For the text-containing cell, return its midpoint in [X, Y] coordinate format. 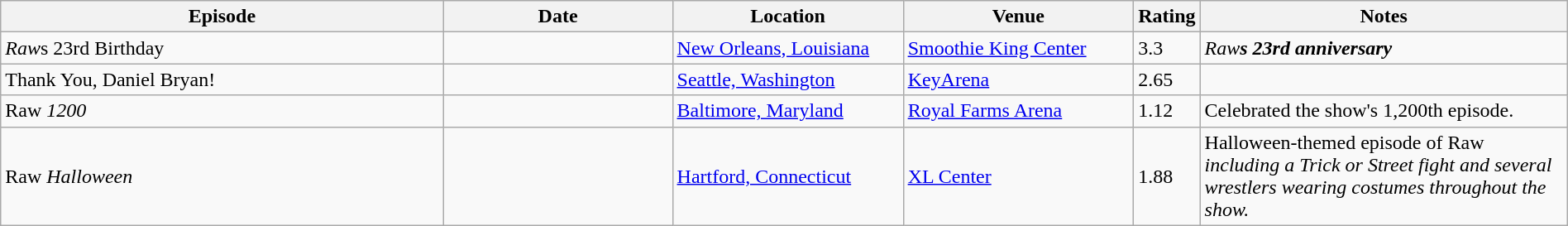
Celebrated the show's 1,200th episode. [1384, 111]
3.3 [1167, 48]
2.65 [1167, 79]
Episode [222, 17]
XL Center [1019, 176]
KeyArena [1019, 79]
Royal Farms Arena [1019, 111]
Venue [1019, 17]
Raw 1200 [222, 111]
Thank You, Daniel Bryan! [222, 79]
Location [787, 17]
Date [557, 17]
Raws 23rd Birthday [222, 48]
Seattle, Washington [787, 79]
New Orleans, Louisiana [787, 48]
Baltimore, Maryland [787, 111]
1.12 [1167, 111]
Hartford, Connecticut [787, 176]
Rating [1167, 17]
Raw Halloween [222, 176]
Halloween-themed episode of Raw including a Trick or Street fight and several wrestlers wearing costumes throughout the show. [1384, 176]
Notes [1384, 17]
Smoothie King Center [1019, 48]
Raws 23rd anniversary [1384, 48]
1.88 [1167, 176]
